Extract the [X, Y] coordinate from the center of the cell holding the provided text.  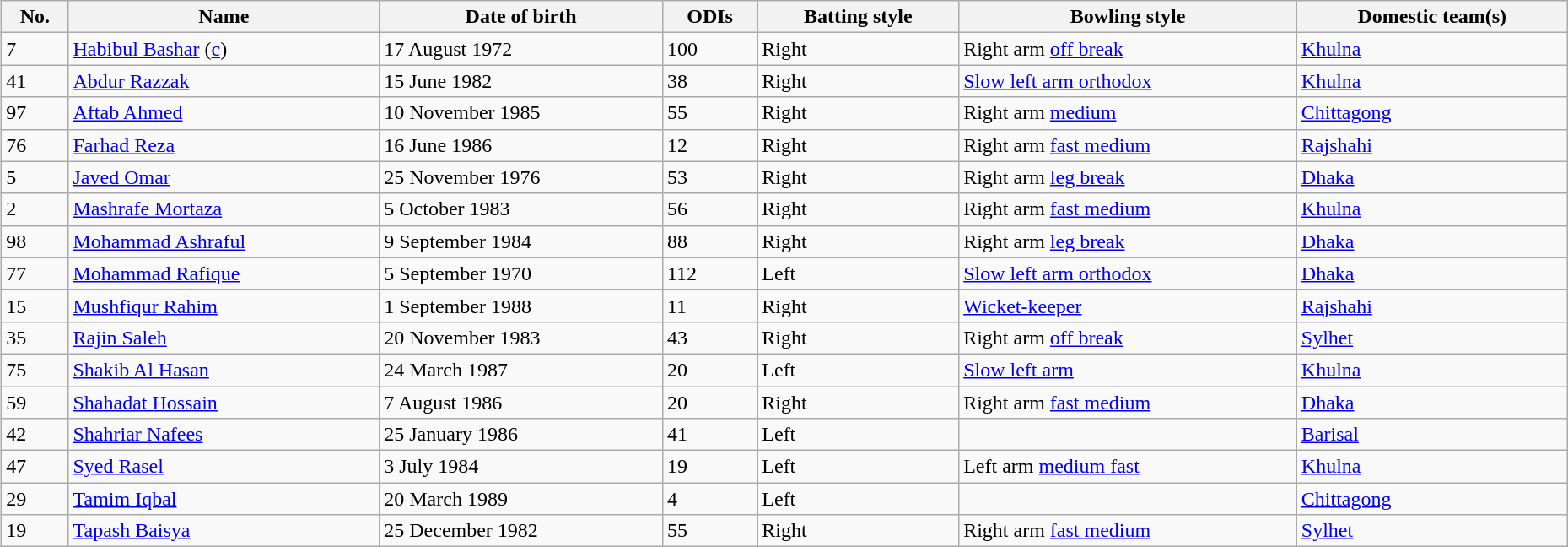
Barisal [1432, 435]
ODIs [709, 17]
Habibul Bashar (c) [224, 49]
Farhad Reza [224, 145]
Name [224, 17]
100 [709, 49]
Mohammad Ashraful [224, 241]
7 August 1986 [521, 403]
43 [709, 338]
77 [35, 273]
42 [35, 435]
97 [35, 113]
No. [35, 17]
Shahriar Nafees [224, 435]
25 January 1986 [521, 435]
15 June 1982 [521, 81]
5 September 1970 [521, 273]
20 March 1989 [521, 499]
53 [709, 177]
Bowling style [1129, 17]
Batting style [859, 17]
Mushfiqur Rahim [224, 306]
Date of birth [521, 17]
Tapash Baisya [224, 531]
24 March 1987 [521, 370]
7 [35, 49]
38 [709, 81]
25 November 1976 [521, 177]
Aftab Ahmed [224, 113]
16 June 1986 [521, 145]
5 [35, 177]
Javed Omar [224, 177]
Shakib Al Hasan [224, 370]
Slow left arm [1129, 370]
47 [35, 467]
Wicket-keeper [1129, 306]
88 [709, 241]
Mohammad Rafique [224, 273]
Abdur Razzak [224, 81]
Mashrafe Mortaza [224, 209]
Syed Rasel [224, 467]
35 [35, 338]
17 August 1972 [521, 49]
15 [35, 306]
10 November 1985 [521, 113]
Right arm medium [1129, 113]
11 [709, 306]
3 July 1984 [521, 467]
Left arm medium fast [1129, 467]
59 [35, 403]
56 [709, 209]
76 [35, 145]
112 [709, 273]
98 [35, 241]
1 September 1988 [521, 306]
Rajin Saleh [224, 338]
Tamim Iqbal [224, 499]
Shahadat Hossain [224, 403]
20 November 1983 [521, 338]
29 [35, 499]
Domestic team(s) [1432, 17]
4 [709, 499]
25 December 1982 [521, 531]
12 [709, 145]
9 September 1984 [521, 241]
5 October 1983 [521, 209]
2 [35, 209]
75 [35, 370]
